Pinpoint the cell where the given text exists, returning its [X, Y] midpoint coordinate. 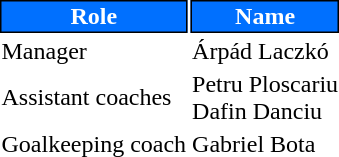
Manager [94, 51]
Role [94, 16]
Assistant coaches [94, 98]
